Determine the [x, y] coordinate at the center of the cell enclosing the given text.  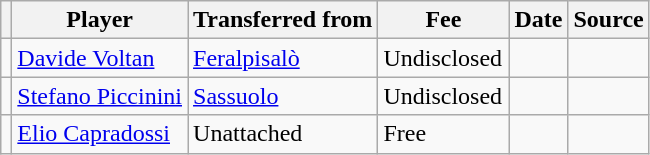
Feralpisalò [283, 58]
Davide Voltan [100, 58]
Date [538, 20]
Stefano Piccinini [100, 96]
Fee [444, 20]
Transferred from [283, 20]
Sassuolo [283, 96]
Source [608, 20]
Elio Capradossi [100, 134]
Unattached [283, 134]
Player [100, 20]
Free [444, 134]
